Output the [X, Y] coordinate of the center of the cell containing the given text.  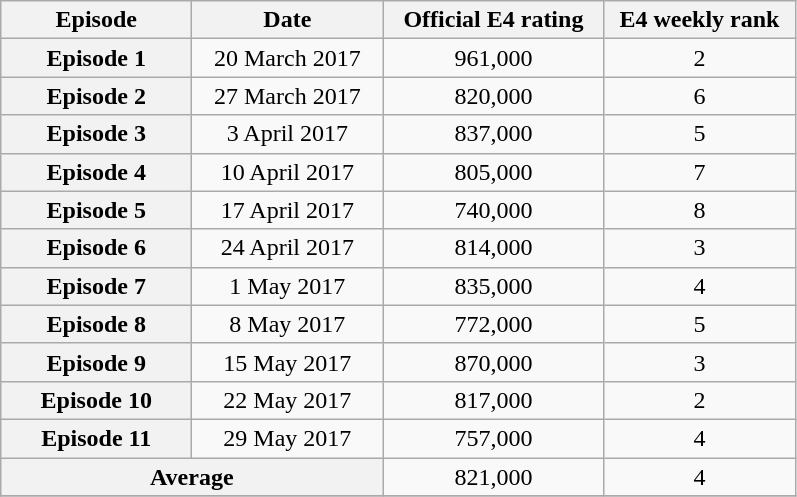
1 May 2017 [288, 286]
Episode 10 [96, 400]
3 April 2017 [288, 134]
Average [192, 477]
Episode 3 [96, 134]
22 May 2017 [288, 400]
20 March 2017 [288, 58]
Episode 2 [96, 96]
757,000 [494, 438]
Episode 9 [96, 362]
27 March 2017 [288, 96]
772,000 [494, 324]
835,000 [494, 286]
Official E4 rating [494, 20]
Date [288, 20]
6 [700, 96]
Episode 1 [96, 58]
Episode [96, 20]
Episode 4 [96, 172]
870,000 [494, 362]
8 [700, 210]
8 May 2017 [288, 324]
814,000 [494, 248]
Episode 11 [96, 438]
29 May 2017 [288, 438]
Episode 6 [96, 248]
24 April 2017 [288, 248]
837,000 [494, 134]
821,000 [494, 477]
Episode 8 [96, 324]
961,000 [494, 58]
7 [700, 172]
E4 weekly rank [700, 20]
10 April 2017 [288, 172]
15 May 2017 [288, 362]
820,000 [494, 96]
740,000 [494, 210]
Episode 7 [96, 286]
Episode 5 [96, 210]
817,000 [494, 400]
17 April 2017 [288, 210]
805,000 [494, 172]
